Find where the given text appears and provide that cell's center as (X, Y) coordinate. 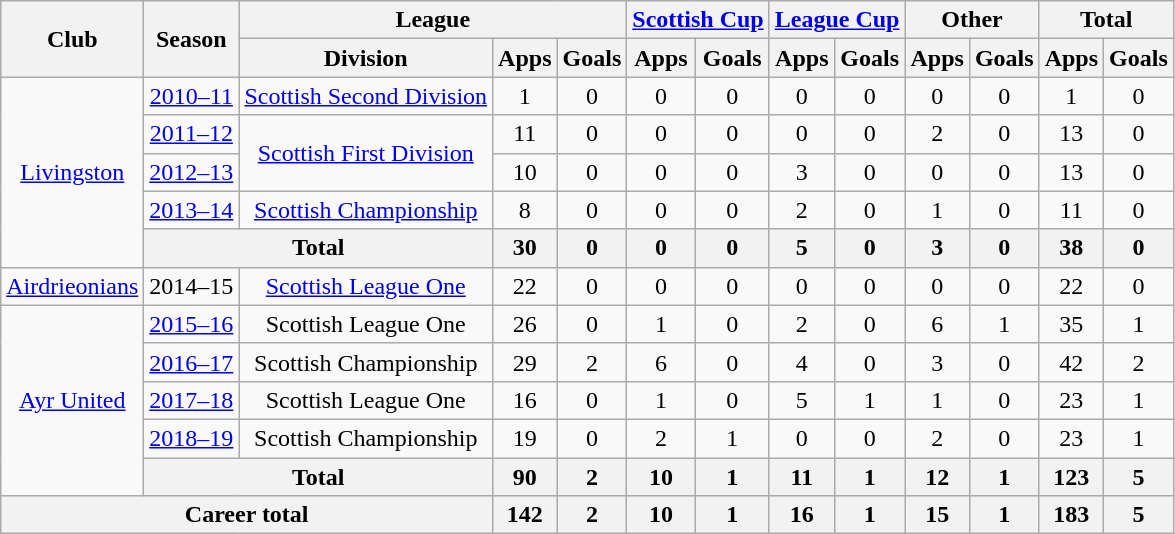
Division (366, 58)
15 (937, 515)
2015–16 (192, 324)
Ayr United (72, 400)
Scottish First Division (366, 153)
Club (72, 39)
2018–19 (192, 438)
183 (1071, 515)
Scottish Second Division (366, 96)
2013–14 (192, 210)
38 (1071, 248)
2017–18 (192, 400)
Airdrieonians (72, 286)
League (433, 20)
Livingston (72, 172)
League Cup (837, 20)
Career total (247, 515)
26 (525, 324)
35 (1071, 324)
2012–13 (192, 172)
29 (525, 362)
90 (525, 477)
19 (525, 438)
2014–15 (192, 286)
12 (937, 477)
Season (192, 39)
Scottish Cup (698, 20)
Other (972, 20)
30 (525, 248)
8 (525, 210)
2010–11 (192, 96)
142 (525, 515)
2011–12 (192, 134)
2016–17 (192, 362)
123 (1071, 477)
42 (1071, 362)
4 (802, 362)
